Extract the [x, y] coordinate from the center of the cell holding the provided text.  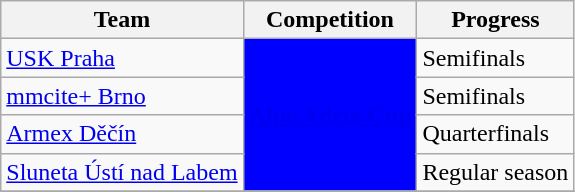
Competition [330, 20]
Quarterfinals [496, 134]
Regular season [496, 172]
Sluneta Ústí nad Labem [122, 172]
Alpe Adria Cup [330, 115]
Team [122, 20]
USK Praha [122, 58]
mmcite+ Brno [122, 96]
Progress [496, 20]
Armex Děčín [122, 134]
